Provide the [X, Y] coordinate of the cell's center where the given text is located.  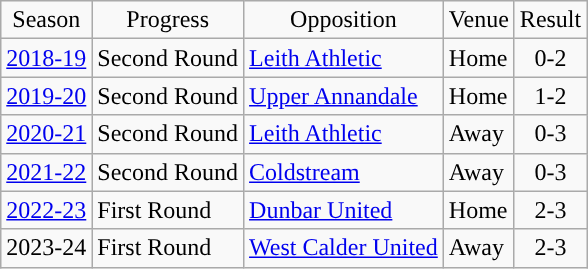
Venue [478, 20]
West Calder United [344, 248]
Opposition [344, 20]
Dunbar United [344, 210]
2018-19 [46, 58]
2021-22 [46, 172]
Upper Annandale [344, 96]
1-2 [550, 96]
2019-20 [46, 96]
Progress [168, 20]
2020-21 [46, 134]
0-2 [550, 58]
Result [550, 20]
Coldstream [344, 172]
2023-24 [46, 248]
Season [46, 20]
2022-23 [46, 210]
